Scan for the cell matching the given text and deliver its (X, Y) coordinate at center. 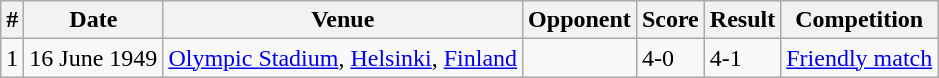
1 (12, 58)
Olympic Stadium, Helsinki, Finland (343, 58)
4-1 (742, 58)
Friendly match (860, 58)
Opponent (580, 20)
Venue (343, 20)
4-0 (670, 58)
16 June 1949 (94, 58)
Result (742, 20)
Competition (860, 20)
Date (94, 20)
# (12, 20)
Score (670, 20)
